Identify which cell holds the provided text, then report its (x, y) central coordinate. 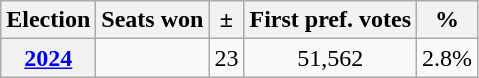
23 (226, 58)
First pref. votes (330, 20)
± (226, 20)
Election (48, 20)
Seats won (152, 20)
2.8% (448, 58)
2024 (48, 58)
51,562 (330, 58)
% (448, 20)
